Capture the cell that displays the provided text and extract its (x, y) central coordinate. 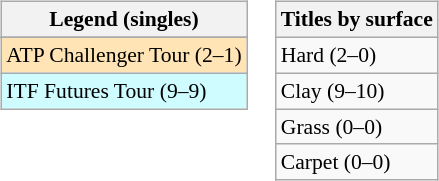
Titles by surface (357, 20)
ATP Challenger Tour (2–1) (124, 55)
Legend (singles) (124, 20)
Clay (9–10) (357, 91)
Carpet (0–0) (357, 162)
ITF Futures Tour (9–9) (124, 91)
Hard (2–0) (357, 55)
Grass (0–0) (357, 127)
